Search for the cell housing the specified text and yield its (X, Y) center coordinate. 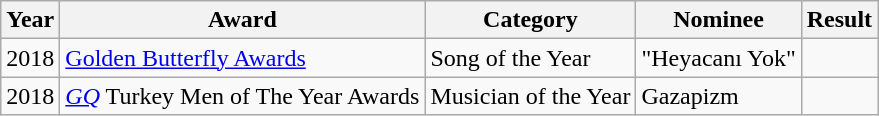
Gazapizm (718, 96)
Golden Butterfly Awards (242, 58)
Year (30, 20)
"Heyacanı Yok" (718, 58)
Musician of the Year (530, 96)
Award (242, 20)
Nominee (718, 20)
GQ Turkey Men of The Year Awards (242, 96)
Result (839, 20)
Song of the Year (530, 58)
Category (530, 20)
